Locate the cell with the specified text and output its [x, y] center coordinate. 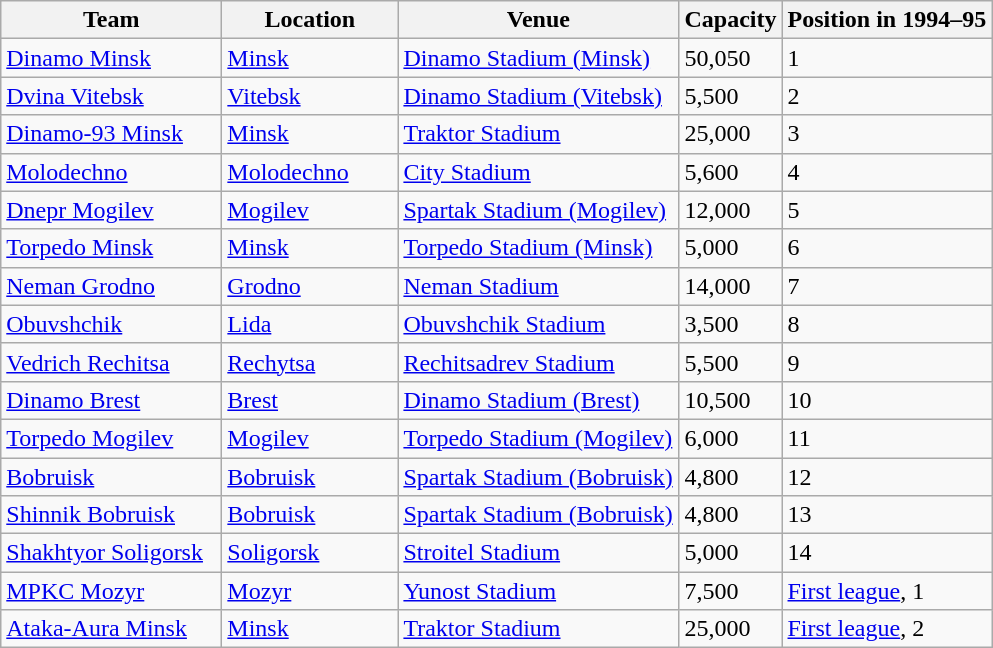
14,000 [730, 286]
Location [310, 20]
Dnepr Mogilev [112, 210]
Dinamo Brest [112, 400]
12 [887, 477]
Dinamo-93 Minsk [112, 134]
Brest [310, 400]
City Stadium [538, 172]
Neman Grodno [112, 286]
4 [887, 172]
5,600 [730, 172]
Rechitsadrev Stadium [538, 362]
Vitebsk [310, 96]
Ataka-Aura Minsk [112, 629]
Team [112, 20]
Grodno [310, 286]
Dinamo Minsk [112, 58]
Stroitel Stadium [538, 553]
Vedrich Rechitsa [112, 362]
3 [887, 134]
6,000 [730, 438]
Shinnik Bobruisk [112, 515]
3,500 [730, 324]
Shakhtyor Soligorsk [112, 553]
8 [887, 324]
10,500 [730, 400]
Rechytsa [310, 362]
Torpedo Minsk [112, 248]
Position in 1994–95 [887, 20]
Yunost Stadium [538, 591]
Lida [310, 324]
First league, 1 [887, 591]
7,500 [730, 591]
Obuvshchik [112, 324]
50,050 [730, 58]
Neman Stadium [538, 286]
1 [887, 58]
Torpedo Stadium (Minsk) [538, 248]
Torpedo Mogilev [112, 438]
Torpedo Stadium (Mogilev) [538, 438]
12,000 [730, 210]
Dinamo Stadium (Brest) [538, 400]
Dinamo Stadium (Minsk) [538, 58]
First league, 2 [887, 629]
6 [887, 248]
Capacity [730, 20]
Soligorsk [310, 553]
11 [887, 438]
14 [887, 553]
Venue [538, 20]
9 [887, 362]
Obuvshchik Stadium [538, 324]
Dvina Vitebsk [112, 96]
2 [887, 96]
5 [887, 210]
Mozyr [310, 591]
10 [887, 400]
Spartak Stadium (Mogilev) [538, 210]
13 [887, 515]
7 [887, 286]
MPKC Mozyr [112, 591]
Dinamo Stadium (Vitebsk) [538, 96]
